Capture the cell that displays the provided text and extract its [X, Y] central coordinate. 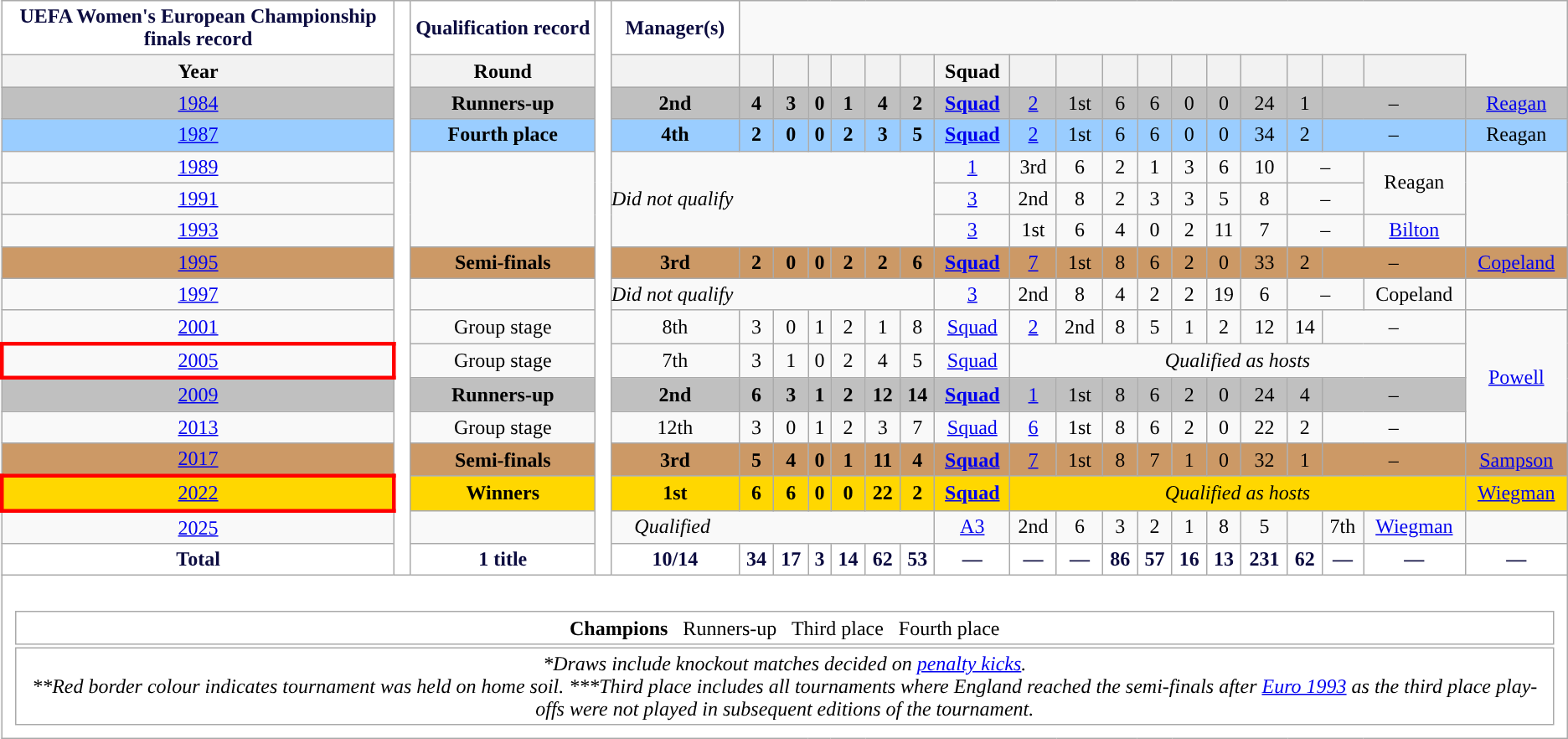
Powell [1516, 376]
1 title [503, 560]
Round [503, 71]
4th [675, 135]
2001 [198, 327]
1984 [198, 103]
1995 [198, 262]
Fourth place [503, 135]
2013 [198, 426]
33 [1265, 262]
Year [198, 71]
12th [675, 426]
2025 [198, 527]
1987 [198, 135]
Qualification record [503, 28]
16 [1189, 560]
17 [791, 560]
2005 [198, 360]
1997 [198, 294]
32 [1265, 460]
231 [1265, 560]
1993 [198, 230]
19 [1223, 294]
Qualified [673, 527]
10 [1265, 167]
Sampson [1516, 460]
Manager(s) [675, 28]
8th [675, 327]
UEFA Women's European Championship finals record [198, 28]
2022 [198, 493]
86 [1121, 560]
Bilton [1415, 230]
10/14 [675, 560]
53 [918, 560]
A3 [972, 527]
1989 [198, 167]
Winners [503, 493]
2017 [198, 460]
13 [1223, 560]
Total [198, 560]
57 [1154, 560]
1991 [198, 199]
2009 [198, 395]
Champions Runners-up Third place Fourth place [785, 628]
